Pinpoint the cell where the given text exists, returning its (X, Y) midpoint coordinate. 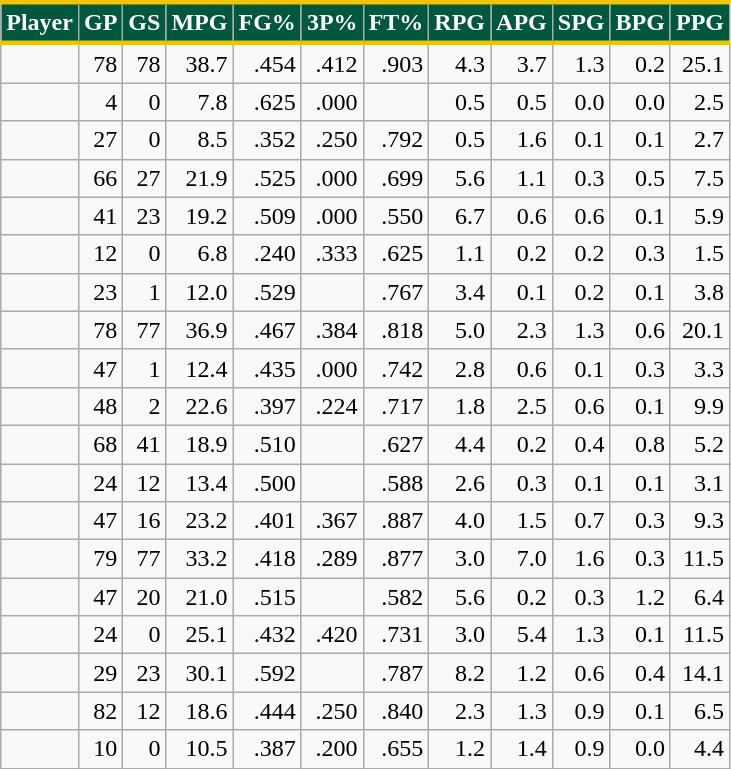
3.7 (522, 63)
.500 (267, 483)
10 (100, 749)
RPG (460, 22)
.699 (396, 178)
2.6 (460, 483)
9.3 (700, 521)
6.8 (200, 254)
12.4 (200, 368)
.224 (332, 406)
79 (100, 559)
.515 (267, 597)
.787 (396, 673)
.792 (396, 140)
.367 (332, 521)
.454 (267, 63)
.289 (332, 559)
33.2 (200, 559)
82 (100, 711)
7.5 (700, 178)
10.5 (200, 749)
4.0 (460, 521)
.742 (396, 368)
38.7 (200, 63)
.384 (332, 330)
5.0 (460, 330)
FG% (267, 22)
.525 (267, 178)
.397 (267, 406)
18.6 (200, 711)
5.9 (700, 216)
68 (100, 444)
FT% (396, 22)
21.9 (200, 178)
.435 (267, 368)
12.0 (200, 292)
19.2 (200, 216)
BPG (640, 22)
14.1 (700, 673)
1.8 (460, 406)
.588 (396, 483)
9.9 (700, 406)
MPG (200, 22)
PPG (700, 22)
29 (100, 673)
GP (100, 22)
2 (144, 406)
22.6 (200, 406)
6.7 (460, 216)
1.4 (522, 749)
.767 (396, 292)
.467 (267, 330)
21.0 (200, 597)
.418 (267, 559)
0.7 (581, 521)
7.0 (522, 559)
3.8 (700, 292)
20 (144, 597)
.582 (396, 597)
.731 (396, 635)
SPG (581, 22)
3.4 (460, 292)
18.9 (200, 444)
.529 (267, 292)
5.4 (522, 635)
6.4 (700, 597)
.717 (396, 406)
7.8 (200, 102)
8.5 (200, 140)
13.4 (200, 483)
.240 (267, 254)
.655 (396, 749)
.903 (396, 63)
Player (40, 22)
.333 (332, 254)
.840 (396, 711)
48 (100, 406)
.509 (267, 216)
2.8 (460, 368)
.877 (396, 559)
6.5 (700, 711)
5.2 (700, 444)
36.9 (200, 330)
APG (522, 22)
.444 (267, 711)
20.1 (700, 330)
.510 (267, 444)
.550 (396, 216)
66 (100, 178)
2.7 (700, 140)
8.2 (460, 673)
4.3 (460, 63)
.387 (267, 749)
3P% (332, 22)
.352 (267, 140)
.420 (332, 635)
GS (144, 22)
.432 (267, 635)
3.3 (700, 368)
16 (144, 521)
4 (100, 102)
3.1 (700, 483)
0.8 (640, 444)
23.2 (200, 521)
.592 (267, 673)
.401 (267, 521)
.200 (332, 749)
.887 (396, 521)
.412 (332, 63)
30.1 (200, 673)
.627 (396, 444)
.818 (396, 330)
